Determine the (x, y) coordinate at the center of the cell enclosing the given text.  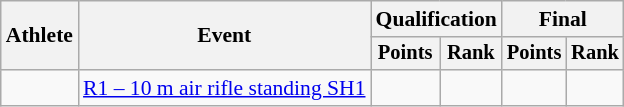
Event (224, 36)
Final (563, 19)
R1 – 10 m air rifle standing SH1 (224, 88)
Qualification (436, 19)
Athlete (40, 36)
